Search for the cell housing the specified text and yield its (X, Y) center coordinate. 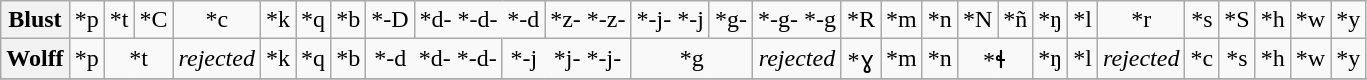
*g (692, 59)
Wolff (35, 59)
*‑D (390, 20)
*C (154, 20)
*ɬ (994, 59)
*r (1142, 20)
*ɣ (860, 59)
Blust (35, 20)
*‑g- *‑g (796, 20)
*‑j- *‑j (670, 20)
*ñ (1016, 20)
*S (1237, 20)
*z‑ *‑z‑ (588, 20)
*‑j (523, 59)
*R (860, 20)
*g‑ (730, 20)
*j‑ *‑j‑ (588, 59)
*N (977, 20)
